Detect which cell encompasses the target text, then output its (x, y) center coordinate. 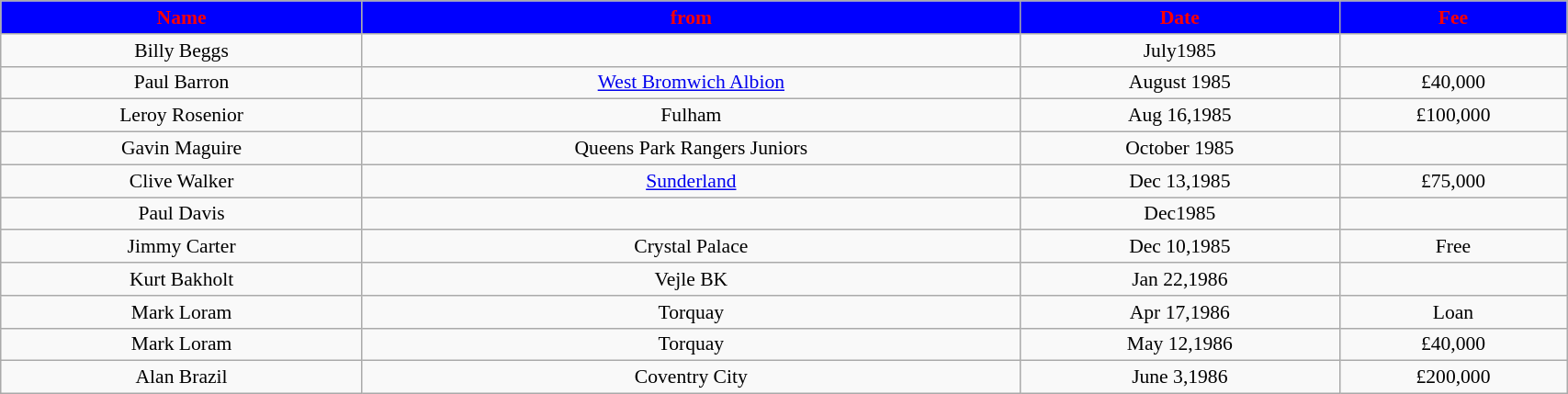
June 3,1986 (1179, 377)
Coventry City (691, 377)
Free (1453, 247)
Clive Walker (182, 181)
Alan Brazil (182, 377)
Sunderland (691, 181)
Kurt Bakholt (182, 279)
August 1985 (1179, 83)
May 12,1986 (1179, 344)
Paul Barron (182, 83)
Name (182, 17)
Dec 13,1985 (1179, 181)
Dec1985 (1179, 214)
Vejle BK (691, 279)
Gavin Maguire (182, 149)
Crystal Palace (691, 247)
Leroy Rosenior (182, 116)
from (691, 17)
£100,000 (1453, 116)
Date (1179, 17)
Billy Beggs (182, 51)
Paul Davis (182, 214)
October 1985 (1179, 149)
July1985 (1179, 51)
Aug 16,1985 (1179, 116)
£200,000 (1453, 377)
Jimmy Carter (182, 247)
Fulham (691, 116)
Dec 10,1985 (1179, 247)
West Bromwich Albion (691, 83)
Loan (1453, 312)
Apr 17,1986 (1179, 312)
Queens Park Rangers Juniors (691, 149)
Fee (1453, 17)
Jan 22,1986 (1179, 279)
£75,000 (1453, 181)
